Scan for the cell matching the given text and deliver its [x, y] coordinate at center. 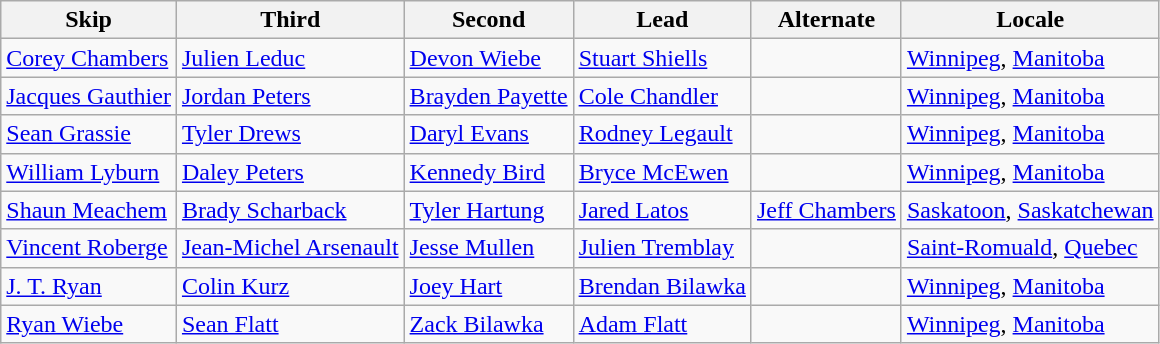
Jared Latos [662, 210]
J. T. Ryan [89, 286]
Vincent Roberge [89, 248]
Skip [89, 20]
Zack Bilawka [488, 324]
Kennedy Bird [488, 172]
Brendan Bilawka [662, 286]
Daley Peters [290, 172]
Corey Chambers [89, 58]
Third [290, 20]
Brady Scharback [290, 210]
Adam Flatt [662, 324]
Devon Wiebe [488, 58]
Daryl Evans [488, 134]
William Lyburn [89, 172]
Jeff Chambers [826, 210]
Tyler Drews [290, 134]
Julien Leduc [290, 58]
Cole Chandler [662, 96]
Brayden Payette [488, 96]
Second [488, 20]
Colin Kurz [290, 286]
Stuart Shiells [662, 58]
Jean-Michel Arsenault [290, 248]
Jacques Gauthier [89, 96]
Saint-Romuald, Quebec [1030, 248]
Alternate [826, 20]
Jesse Mullen [488, 248]
Rodney Legault [662, 134]
Sean Grassie [89, 134]
Tyler Hartung [488, 210]
Locale [1030, 20]
Sean Flatt [290, 324]
Jordan Peters [290, 96]
Ryan Wiebe [89, 324]
Shaun Meachem [89, 210]
Saskatoon, Saskatchewan [1030, 210]
Joey Hart [488, 286]
Lead [662, 20]
Julien Tremblay [662, 248]
Bryce McEwen [662, 172]
